Extract the (x, y) coordinate from the center of the cell holding the provided text.  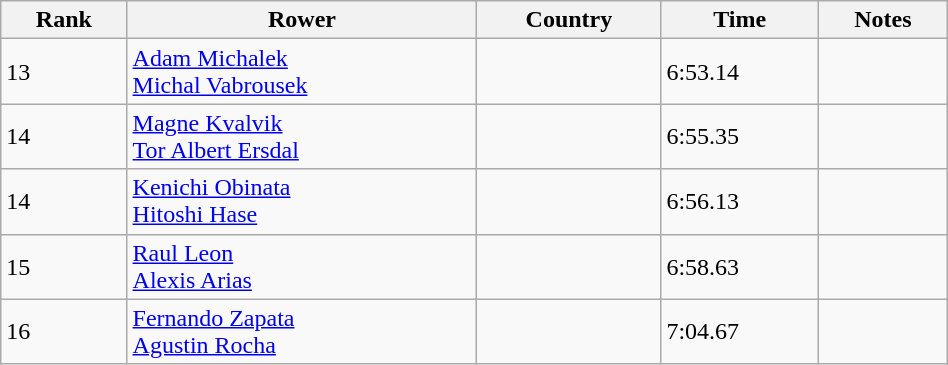
Rower (302, 20)
6:56.13 (740, 202)
Kenichi Obinata Hitoshi Hase (302, 202)
Magne Kvalvik Tor Albert Ersdal (302, 136)
7:04.67 (740, 332)
Raul Leon Alexis Arias (302, 266)
Notes (882, 20)
Time (740, 20)
16 (64, 332)
6:55.35 (740, 136)
6:53.14 (740, 72)
15 (64, 266)
Fernando Zapata Agustin Rocha (302, 332)
Country (569, 20)
Rank (64, 20)
Adam MichalekMichal Vabrousek (302, 72)
6:58.63 (740, 266)
13 (64, 72)
